For the text-containing cell, return its midpoint in (X, Y) coordinate format. 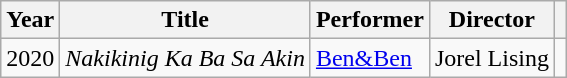
Jorel Lising (492, 58)
Nakikinig Ka Ba Sa Akin (186, 58)
Title (186, 20)
2020 (30, 58)
Ben&Ben (370, 58)
Performer (370, 20)
Director (492, 20)
Year (30, 20)
